Find where the given text appears and provide that cell's center as (X, Y) coordinate. 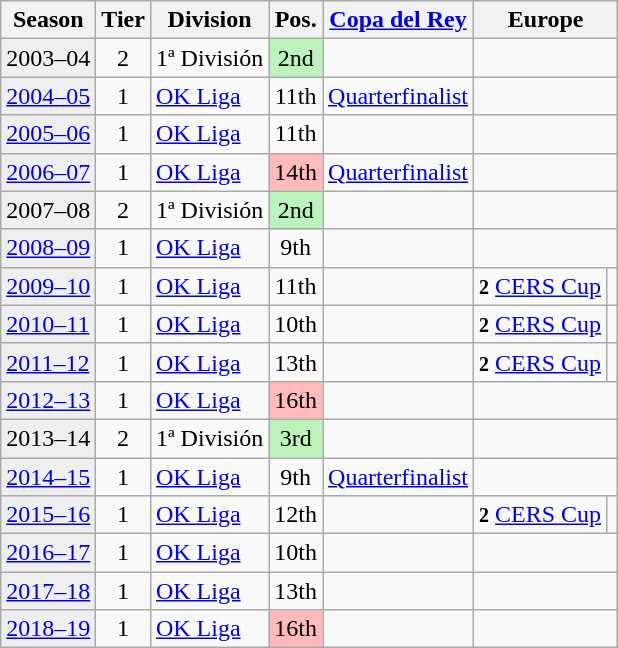
3rd (296, 438)
2017–18 (48, 591)
2005–06 (48, 134)
2006–07 (48, 172)
2015–16 (48, 515)
Season (48, 20)
Division (209, 20)
2016–17 (48, 553)
2009–10 (48, 286)
2018–19 (48, 629)
2004–05 (48, 96)
2008–09 (48, 248)
Tier (124, 20)
Pos. (296, 20)
2003–04 (48, 58)
14th (296, 172)
2013–14 (48, 438)
2012–13 (48, 400)
2014–15 (48, 477)
2007–08 (48, 210)
12th (296, 515)
Europe (546, 20)
Copa del Rey (398, 20)
2011–12 (48, 362)
2010–11 (48, 324)
